Locate the cell with the specified text and output its (x, y) center coordinate. 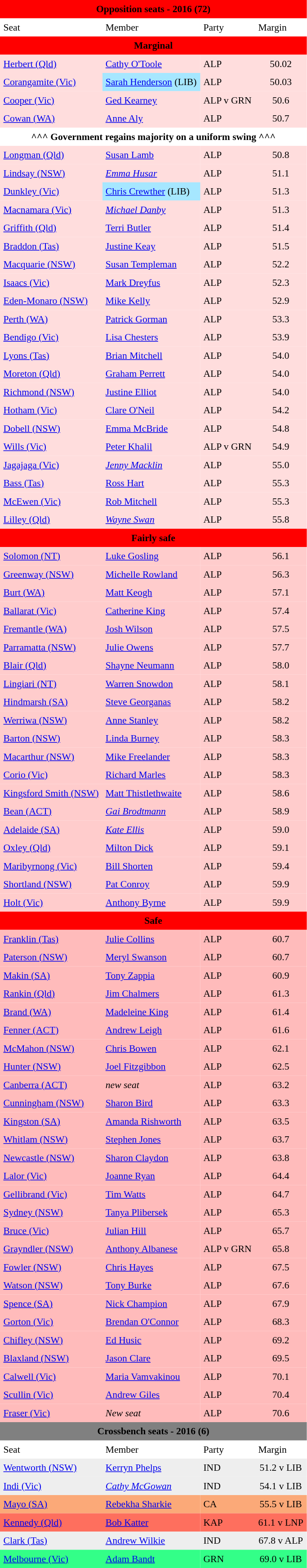
Chris Hayes (151, 1267)
Sydney (NSW) (51, 1212)
67.9 (280, 1303)
Grayndler (NSW) (51, 1249)
GRN (227, 1559)
Kingsford Smith (NSW) (51, 793)
Whitlam (NSW) (51, 1139)
52.3 (280, 282)
Sharon Bird (151, 1103)
Maria Vamvakinou (151, 1376)
Longman (Qld) (51, 155)
61.4 (280, 1012)
Julie Collins (151, 939)
Michael Danby (151, 209)
55.8 (280, 520)
Canberra (ACT) (51, 1084)
60.9 (280, 975)
Patrick Gorman (151, 319)
57.4 (280, 610)
58.1 (280, 683)
Bean (ACT) (51, 811)
Eden-Monaro (NSW) (51, 301)
Blaxland (NSW) (51, 1358)
50.02 (280, 63)
Fremantle (WA) (51, 629)
Dunkley (Vic) (51, 191)
Amanda Rishworth (151, 1121)
Jagajaga (Vic) (51, 465)
64.4 (280, 1176)
52.9 (280, 301)
Fairly safe (153, 538)
Cooper (Vic) (51, 100)
Gellibrand (Vic) (51, 1194)
Greenway (NSW) (51, 574)
69.2 (280, 1340)
Macarthur (NSW) (51, 756)
McMahon (NSW) (51, 1048)
Wills (Vic) (51, 447)
Jason Clare (151, 1358)
Franklin (Tas) (51, 939)
Bill Shorten (151, 866)
KAP (227, 1522)
Hotham (Vic) (51, 410)
63.7 (280, 1139)
Corangamite (Vic) (51, 82)
Dobell (NSW) (51, 428)
Anne Stanley (151, 720)
Solomon (NT) (51, 556)
Mayo (SA) (51, 1504)
Holt (Vic) (51, 902)
51.1 (280, 173)
Macnamara (Vic) (51, 209)
63.8 (280, 1157)
Wayne Swan (151, 520)
Pat Conroy (151, 884)
70.6 (280, 1413)
Chifley (NSW) (51, 1340)
Stephen Jones (151, 1139)
Fowler (NSW) (51, 1267)
Barton (NSW) (51, 738)
Brand (WA) (51, 1012)
Tony Burke (151, 1285)
63.3 (280, 1103)
Joel Fitzgibbon (151, 1066)
Clark (Tas) (51, 1541)
Lingiari (NT) (51, 683)
Griffith (Qld) (51, 228)
Ross Hart (151, 483)
Lyons (Tas) (51, 355)
Melbourne (Vic) (51, 1559)
61.3 (280, 994)
Mark Dreyfus (151, 282)
Madeleine King (151, 1012)
Adam Bandt (151, 1559)
Lilley (Qld) (51, 520)
58.0 (280, 665)
56.3 (280, 574)
Kennedy (Qld) (51, 1522)
Justine Keay (151, 246)
50.8 (280, 155)
57.5 (280, 629)
Makin (SA) (51, 975)
Ballarat (Vic) (51, 610)
Jim Chalmers (151, 994)
Adelaide (SA) (51, 829)
61.6 (280, 1030)
Macquarie (NSW) (51, 264)
Anthony Albanese (151, 1249)
62.5 (280, 1066)
Bass (Tas) (51, 483)
Julie Owens (151, 647)
Cunningham (NSW) (51, 1103)
Marginal (153, 45)
Terri Butler (151, 228)
Justine Elliot (151, 392)
Lisa Chesters (151, 337)
51.5 (280, 246)
Jenny Macklin (151, 465)
Corio (Vic) (51, 775)
Milton Dick (151, 848)
Mike Freelander (151, 756)
59.0 (280, 829)
Burt (WA) (51, 592)
Tanya Plibersek (151, 1212)
Paterson (NSW) (51, 957)
52.2 (280, 264)
Anthony Byrne (151, 902)
Brendan O'Connor (151, 1322)
Kerryn Phelps (151, 1468)
Chris Bowen (151, 1048)
54.9 (280, 447)
51.2 v LIB (280, 1468)
57.7 (280, 647)
65.7 (280, 1230)
64.7 (280, 1194)
Clare O'Neil (151, 410)
53.3 (280, 319)
Bruce (Vic) (51, 1230)
57.1 (280, 592)
Perth (WA) (51, 319)
Warren Snowdon (151, 683)
62.1 (280, 1048)
Indi (Vic) (51, 1486)
Richmond (NSW) (51, 392)
70.4 (280, 1395)
67.5 (280, 1267)
Luke Gosling (151, 556)
Shortland (NSW) (51, 884)
Shayne Neumann (151, 665)
^^^ Government regains majority on a uniform swing ^^^ (153, 136)
Cathy McGowan (151, 1486)
69.5 (280, 1358)
Hindmarsh (SA) (51, 702)
Spence (SA) (51, 1303)
Anne Aly (151, 118)
CA (227, 1504)
Rob Mitchell (151, 501)
68.3 (280, 1322)
Mike Kelly (151, 301)
Wentworth (NSW) (51, 1468)
Michelle Rowland (151, 574)
Brian Mitchell (151, 355)
Safe (153, 921)
Ed Husic (151, 1340)
53.9 (280, 337)
Newcastle (NSW) (51, 1157)
67.8 v ALP (280, 1541)
70.1 (280, 1376)
Bendigo (Vic) (51, 337)
Catherine King (151, 610)
65.8 (280, 1249)
Julian Hill (151, 1230)
New seat (151, 1413)
Scullin (Vic) (51, 1395)
Kingston (SA) (51, 1121)
Emma Husar (151, 173)
59.4 (280, 866)
65.3 (280, 1212)
Tim Watts (151, 1194)
Susan Lamb (151, 155)
Andrew Giles (151, 1395)
59.1 (280, 848)
Josh Wilson (151, 629)
Chris Crewther (LIB) (151, 191)
Nick Champion (151, 1303)
Lindsay (NSW) (51, 173)
58.9 (280, 811)
McEwen (Vic) (51, 501)
Fenner (ACT) (51, 1030)
63.2 (280, 1084)
Isaacs (Vic) (51, 282)
Emma McBride (151, 428)
Gorton (Vic) (51, 1322)
50.03 (280, 82)
58.6 (280, 793)
56.1 (280, 556)
Bob Katter (151, 1522)
Cathy O'Toole (151, 63)
61.1 v LNP (280, 1522)
Tony Zappia (151, 975)
55.5 v LIB (280, 1504)
Maribyrnong (Vic) (51, 866)
Sarah Henderson (LIB) (151, 82)
Ged Kearney (151, 100)
54.8 (280, 428)
Matt Keogh (151, 592)
Oxley (Qld) (51, 848)
Crossbench seats - 2016 (6) (153, 1431)
Parramatta (NSW) (51, 647)
Moreton (Qld) (51, 374)
54.1 v LIB (280, 1486)
Herbert (Qld) (51, 63)
50.6 (280, 100)
Meryl Swanson (151, 957)
Fraser (Vic) (51, 1413)
Opposition seats - 2016 (72) (153, 9)
Braddon (Tas) (51, 246)
Graham Perrett (151, 374)
51.4 (280, 228)
Linda Burney (151, 738)
55.0 (280, 465)
Calwell (Vic) (51, 1376)
Werriwa (NSW) (51, 720)
Hunter (NSW) (51, 1066)
67.6 (280, 1285)
Joanne Ryan (151, 1176)
Rankin (Qld) (51, 994)
Gai Brodtmann (151, 811)
Matt Thistlethwaite (151, 793)
new seat (151, 1084)
Richard Marles (151, 775)
Blair (Qld) (51, 665)
69.0 v LIB (280, 1559)
Peter Khalil (151, 447)
54.2 (280, 410)
Andrew Wilkie (151, 1541)
Cowan (WA) (51, 118)
Rebekha Sharkie (151, 1504)
50.7 (280, 118)
Andrew Leigh (151, 1030)
Sharon Claydon (151, 1157)
Lalor (Vic) (51, 1176)
Susan Templeman (151, 264)
Kate Ellis (151, 829)
63.5 (280, 1121)
Watson (NSW) (51, 1285)
Steve Georganas (151, 702)
